Find where the given text appears and provide that cell's center as (X, Y) coordinate. 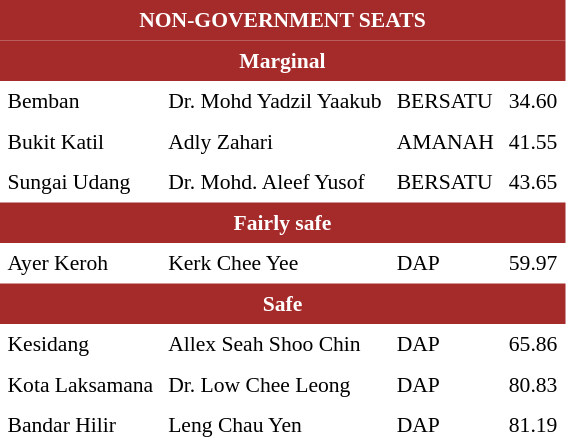
AMANAH (445, 141)
34.60 (533, 101)
Safe (282, 303)
65.86 (533, 344)
Kota Laksamana (80, 384)
NON-GOVERNMENT SEATS (282, 20)
Sungai Udang (80, 182)
43.65 (533, 182)
41.55 (533, 141)
Dr. Mohd. Aleef Yusof (275, 182)
Kesidang (80, 344)
Ayer Keroh (80, 263)
Fairly safe (282, 222)
Dr. Mohd Yadzil Yaakub (275, 101)
Kerk Chee Yee (275, 263)
Allex Seah Shoo Chin (275, 344)
Bemban (80, 101)
59.97 (533, 263)
Marginal (282, 60)
80.83 (533, 384)
Bukit Katil (80, 141)
Adly Zahari (275, 141)
Dr. Low Chee Leong (275, 384)
